Provide the (X, Y) coordinate of the cell's center where the given text is located.  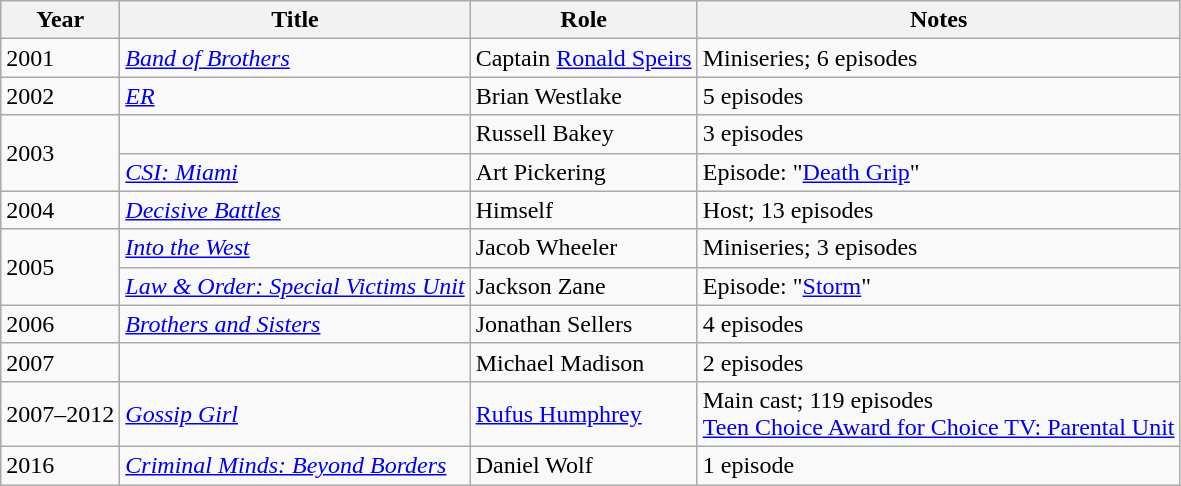
Jackson Zane (584, 286)
Gossip Girl (295, 414)
2007–2012 (60, 414)
2007 (60, 362)
Title (295, 20)
2003 (60, 153)
5 episodes (938, 96)
Law & Order: Special Victims Unit (295, 286)
Decisive Battles (295, 210)
Year (60, 20)
Jonathan Sellers (584, 324)
Art Pickering (584, 172)
Captain Ronald Speirs (584, 58)
Notes (938, 20)
Host; 13 episodes (938, 210)
Into the West (295, 248)
1 episode (938, 465)
Band of Brothers (295, 58)
2 episodes (938, 362)
Brian Westlake (584, 96)
Miniseries; 6 episodes (938, 58)
ER (295, 96)
Brothers and Sisters (295, 324)
2004 (60, 210)
Criminal Minds: Beyond Borders (295, 465)
4 episodes (938, 324)
Miniseries; 3 episodes (938, 248)
2005 (60, 267)
Jacob Wheeler (584, 248)
Himself (584, 210)
Role (584, 20)
Main cast; 119 episodesTeen Choice Award for Choice TV: Parental Unit (938, 414)
CSI: Miami (295, 172)
Episode: "Storm" (938, 286)
2016 (60, 465)
Episode: "Death Grip" (938, 172)
Daniel Wolf (584, 465)
Michael Madison (584, 362)
Rufus Humphrey (584, 414)
Russell Bakey (584, 134)
2001 (60, 58)
3 episodes (938, 134)
2006 (60, 324)
2002 (60, 96)
